Output the (X, Y) coordinate of the center of the cell containing the given text.  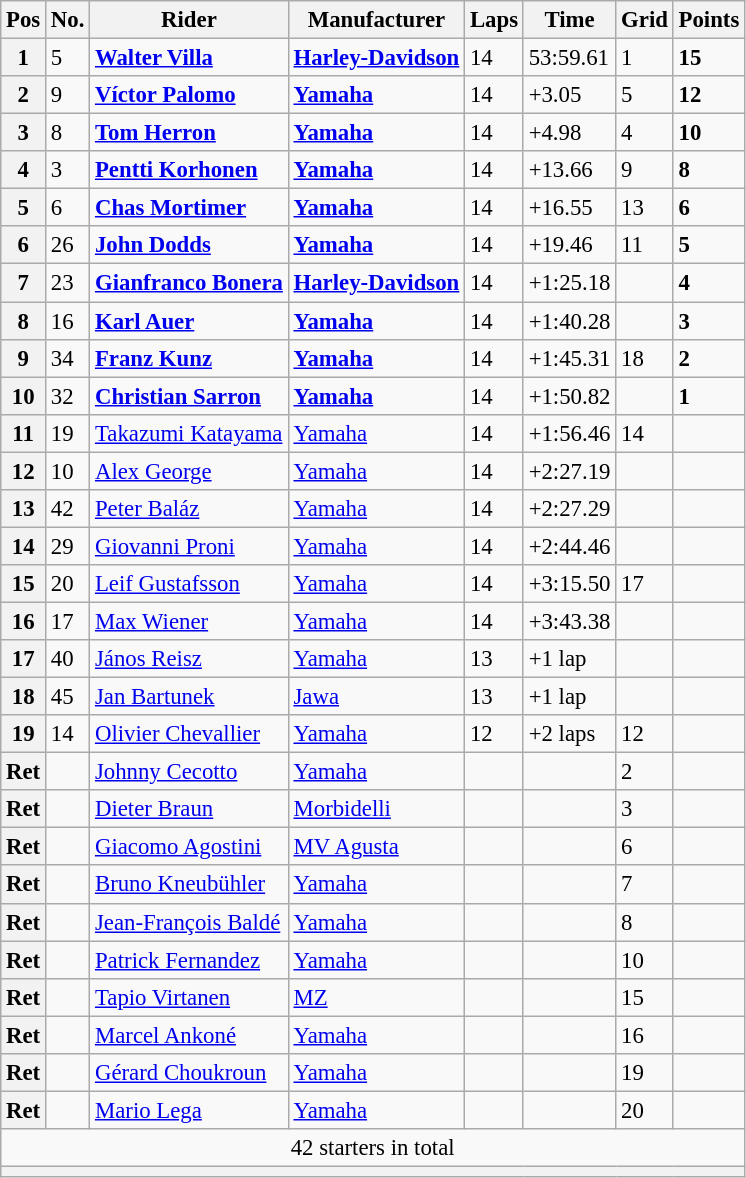
Chas Mortimer (190, 208)
Alex George (190, 471)
Manufacturer (376, 20)
Rider (190, 20)
Franz Kunz (190, 358)
Pentti Korhonen (190, 170)
Johnny Cecotto (190, 772)
+3:15.50 (569, 584)
42 (68, 509)
Peter Baláz (190, 509)
+16.55 (569, 208)
János Reisz (190, 659)
Patrick Fernandez (190, 960)
+1:25.18 (569, 283)
Tom Herron (190, 133)
Gianfranco Bonera (190, 283)
Olivier Chevallier (190, 734)
Giacomo Agostini (190, 847)
+13.66 (569, 170)
Jawa (376, 697)
+1:50.82 (569, 396)
+2 laps (569, 734)
45 (68, 697)
No. (68, 20)
Karl Auer (190, 321)
+19.46 (569, 245)
Víctor Palomo (190, 95)
+4.98 (569, 133)
34 (68, 358)
Giovanni Proni (190, 546)
Marcel Ankoné (190, 1035)
Tapio Virtanen (190, 997)
Dieter Braun (190, 809)
+3.05 (569, 95)
40 (68, 659)
+2:27.19 (569, 471)
Walter Villa (190, 58)
26 (68, 245)
Time (569, 20)
53:59.61 (569, 58)
Max Wiener (190, 621)
29 (68, 546)
Bruno Kneubühler (190, 885)
Grid (644, 20)
+2:44.46 (569, 546)
Gérard Choukroun (190, 1073)
MZ (376, 997)
Leif Gustafsson (190, 584)
Laps (494, 20)
32 (68, 396)
42 starters in total (373, 1148)
Points (708, 20)
+1:45.31 (569, 358)
Takazumi Katayama (190, 433)
+2:27.29 (569, 509)
+1:40.28 (569, 321)
Pos (24, 20)
MV Agusta (376, 847)
+1:56.46 (569, 433)
Christian Sarron (190, 396)
Jean-François Baldé (190, 922)
Jan Bartunek (190, 697)
Mario Lega (190, 1110)
John Dodds (190, 245)
Morbidelli (376, 809)
23 (68, 283)
+3:43.38 (569, 621)
